Extract the [x, y] coordinate from the center of the cell holding the provided text.  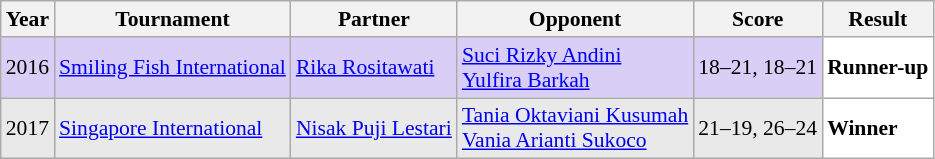
Smiling Fish International [172, 68]
Winner [878, 128]
Partner [374, 19]
Opponent [575, 19]
Score [758, 19]
2016 [28, 68]
Singapore International [172, 128]
2017 [28, 128]
Runner-up [878, 68]
Tania Oktaviani Kusumah Vania Arianti Sukoco [575, 128]
Tournament [172, 19]
Year [28, 19]
21–19, 26–24 [758, 128]
Result [878, 19]
Nisak Puji Lestari [374, 128]
Suci Rizky Andini Yulfira Barkah [575, 68]
18–21, 18–21 [758, 68]
Rika Rositawati [374, 68]
